Provide the (x, y) coordinate of the cell's center where the given text is located.  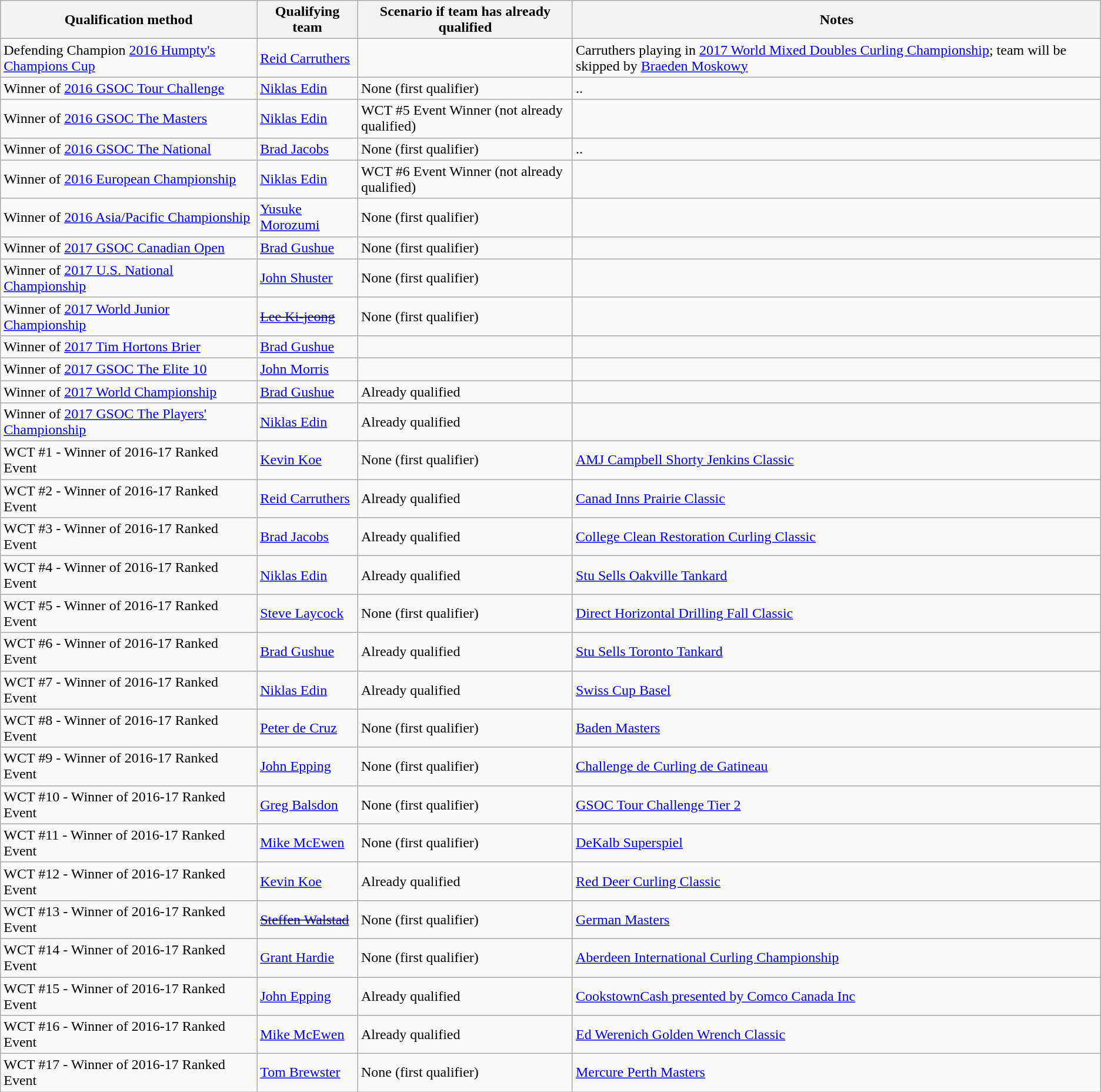
Qualification method (129, 20)
Steffen Walstad (308, 919)
Steve Laycock (308, 613)
WCT #12 - Winner of 2016-17 Ranked Event (129, 881)
Stu Sells Toronto Tankard (836, 652)
GSOC Tour Challenge Tier 2 (836, 805)
Stu Sells Oakville Tankard (836, 575)
Winner of 2017 GSOC The Elite 10 (129, 369)
WCT #5 Event Winner (not already qualified) (465, 119)
Winner of 2016 European Championship (129, 179)
WCT #2 - Winner of 2016-17 Ranked Event (129, 499)
WCT #6 - Winner of 2016-17 Ranked Event (129, 652)
Direct Horizontal Drilling Fall Classic (836, 613)
Lee Ki-jeong (308, 317)
Winner of 2017 GSOC Canadian Open (129, 248)
Mercure Perth Masters (836, 1073)
Winner of 2017 World Junior Championship (129, 317)
Yusuke Morozumi (308, 218)
Swiss Cup Basel (836, 690)
WCT #5 - Winner of 2016-17 Ranked Event (129, 613)
College Clean Restoration Curling Classic (836, 537)
John Shuster (308, 278)
DeKalb Superspiel (836, 843)
Carruthers playing in 2017 World Mixed Doubles Curling Championship; team will be skipped by Braeden Moskowy (836, 58)
Tom Brewster (308, 1073)
Grant Hardie (308, 958)
WCT #6 Event Winner (not already qualified) (465, 179)
Defending Champion 2016 Humpty's Champions Cup (129, 58)
Canad Inns Prairie Classic (836, 499)
WCT #1 - Winner of 2016-17 Ranked Event (129, 460)
Winner of 2017 World Championship (129, 391)
WCT #3 - Winner of 2016-17 Ranked Event (129, 537)
Winner of 2017 U.S. National Championship (129, 278)
John Morris (308, 369)
WCT #17 - Winner of 2016-17 Ranked Event (129, 1073)
Notes (836, 20)
Greg Balsdon (308, 805)
Qualifying team (308, 20)
Baden Masters (836, 728)
WCT #7 - Winner of 2016-17 Ranked Event (129, 690)
Winner of 2016 GSOC The National (129, 149)
Aberdeen International Curling Championship (836, 958)
WCT #14 - Winner of 2016-17 Ranked Event (129, 958)
Challenge de Curling de Gatineau (836, 766)
Winner of 2017 GSOC The Players' Championship (129, 422)
Peter de Cruz (308, 728)
WCT #10 - Winner of 2016-17 Ranked Event (129, 805)
Scenario if team has already qualified (465, 20)
Winner of 2017 Tim Hortons Brier (129, 347)
WCT #16 - Winner of 2016-17 Ranked Event (129, 1034)
Ed Werenich Golden Wrench Classic (836, 1034)
WCT #9 - Winner of 2016-17 Ranked Event (129, 766)
WCT #11 - Winner of 2016-17 Ranked Event (129, 843)
CookstownCash presented by Comco Canada Inc (836, 996)
WCT #4 - Winner of 2016-17 Ranked Event (129, 575)
WCT #13 - Winner of 2016-17 Ranked Event (129, 919)
Winner of 2016 GSOC Tour Challenge (129, 88)
Winner of 2016 Asia/Pacific Championship (129, 218)
Red Deer Curling Classic (836, 881)
WCT #15 - Winner of 2016-17 Ranked Event (129, 996)
WCT #8 - Winner of 2016-17 Ranked Event (129, 728)
Winner of 2016 GSOC The Masters (129, 119)
German Masters (836, 919)
AMJ Campbell Shorty Jenkins Classic (836, 460)
